Find where the given text appears and provide that cell's center as [X, Y] coordinate. 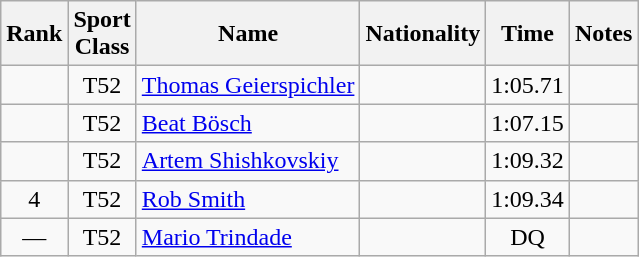
— [34, 237]
Beat Bösch [248, 123]
Notes [603, 34]
Time [528, 34]
Rank [34, 34]
Name [248, 34]
DQ [528, 237]
Artem Shishkovskiy [248, 161]
4 [34, 199]
1:05.71 [528, 85]
1:09.32 [528, 161]
Nationality [423, 34]
Rob Smith [248, 199]
1:09.34 [528, 199]
Thomas Geierspichler [248, 85]
1:07.15 [528, 123]
SportClass [102, 34]
Mario Trindade [248, 237]
